From the cell containing the given text, extract its center point as (X, Y) coordinate. 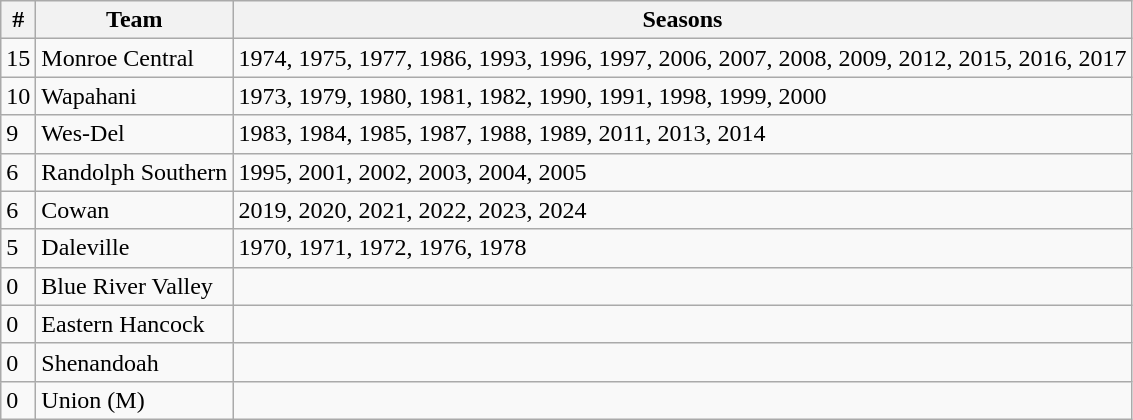
1995, 2001, 2002, 2003, 2004, 2005 (682, 172)
Wes-Del (134, 134)
Team (134, 20)
1974, 1975, 1977, 1986, 1993, 1996, 1997, 2006, 2007, 2008, 2009, 2012, 2015, 2016, 2017 (682, 58)
Seasons (682, 20)
Randolph Southern (134, 172)
2019, 2020, 2021, 2022, 2023, 2024 (682, 210)
Wapahani (134, 96)
15 (18, 58)
9 (18, 134)
1973, 1979, 1980, 1981, 1982, 1990, 1991, 1998, 1999, 2000 (682, 96)
Union (M) (134, 400)
10 (18, 96)
5 (18, 248)
1970, 1971, 1972, 1976, 1978 (682, 248)
Cowan (134, 210)
Eastern Hancock (134, 324)
Monroe Central (134, 58)
# (18, 20)
Blue River Valley (134, 286)
1983, 1984, 1985, 1987, 1988, 1989, 2011, 2013, 2014 (682, 134)
Daleville (134, 248)
Shenandoah (134, 362)
